Provide the (x, y) coordinate of the cell's center where the given text is located.  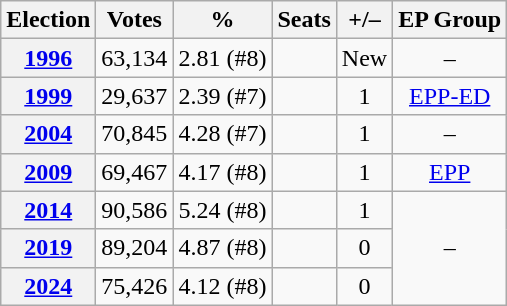
4.28 (#7) (222, 134)
EPP-ED (450, 96)
4.87 (#8) (222, 248)
Votes (134, 20)
New (364, 58)
% (222, 20)
1999 (48, 96)
75,426 (134, 286)
2004 (48, 134)
90,586 (134, 210)
+/– (364, 20)
Seats (304, 20)
2.39 (#7) (222, 96)
63,134 (134, 58)
4.17 (#8) (222, 172)
2024 (48, 286)
2019 (48, 248)
89,204 (134, 248)
Election (48, 20)
EPP (450, 172)
2014 (48, 210)
1996 (48, 58)
29,637 (134, 96)
2009 (48, 172)
69,467 (134, 172)
EP Group (450, 20)
4.12 (#8) (222, 286)
2.81 (#8) (222, 58)
5.24 (#8) (222, 210)
70,845 (134, 134)
